Return [X, Y] of the center of cell containing provided text 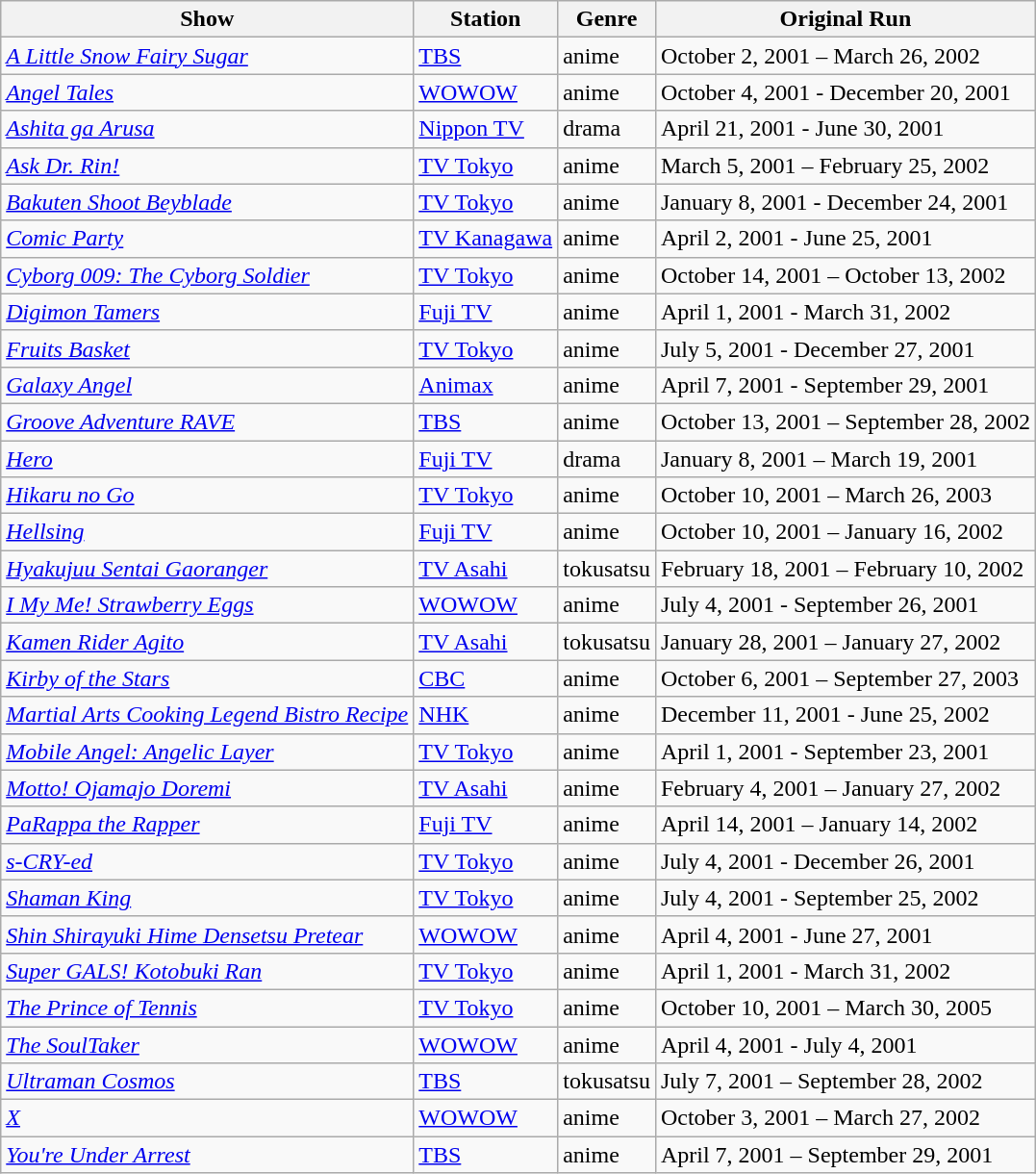
Hikaru no Go [208, 496]
s-CRY-ed [208, 861]
PaRappa the Rapper [208, 825]
March 5, 2001 – February 25, 2002 [845, 166]
Kirby of the Stars [208, 678]
January 8, 2001 – March 19, 2001 [845, 459]
A Little Snow Fairy Sugar [208, 56]
October 10, 2001 – January 16, 2002 [845, 532]
April 14, 2001 – January 14, 2002 [845, 825]
July 4, 2001 - September 25, 2002 [845, 898]
CBC [486, 678]
The SoulTaker [208, 1044]
Bakuten Shoot Beyblade [208, 202]
Galaxy Angel [208, 385]
October 3, 2001 – March 27, 2002 [845, 1118]
You're Under Arrest [208, 1155]
July 4, 2001 - December 26, 2001 [845, 861]
Mobile Angel: Angelic Layer [208, 752]
October 4, 2001 - December 20, 2001 [845, 92]
Genre [607, 19]
Cyborg 009: The Cyborg Soldier [208, 275]
October 6, 2001 – September 27, 2003 [845, 678]
Digimon Tamers [208, 312]
April 7, 2001 - September 29, 2001 [845, 385]
Motto! Ojamajo Doremi [208, 788]
October 13, 2001 – September 28, 2002 [845, 421]
Ultraman Cosmos [208, 1082]
Shaman King [208, 898]
Animax [486, 385]
January 8, 2001 - December 24, 2001 [845, 202]
April 2, 2001 - June 25, 2001 [845, 239]
October 10, 2001 – March 30, 2005 [845, 1008]
April 7, 2001 – September 29, 2001 [845, 1155]
Station [486, 19]
Ashita ga Arusa [208, 129]
December 11, 2001 - June 25, 2002 [845, 715]
Groove Adventure RAVE [208, 421]
Nippon TV [486, 129]
Martial Arts Cooking Legend Bistro Recipe [208, 715]
TV Kanagawa [486, 239]
Hyakujuu Sentai Gaoranger [208, 569]
July 5, 2001 - December 27, 2001 [845, 348]
Super GALS! Kotobuki Ran [208, 971]
April 21, 2001 - June 30, 2001 [845, 129]
Fruits Basket [208, 348]
October 14, 2001 – October 13, 2002 [845, 275]
Ask Dr. Rin! [208, 166]
Comic Party [208, 239]
April 1, 2001 - September 23, 2001 [845, 752]
I My Me! Strawberry Eggs [208, 605]
Hero [208, 459]
October 10, 2001 – March 26, 2003 [845, 496]
Kamen Rider Agito [208, 642]
October 2, 2001 – March 26, 2002 [845, 56]
Hellsing [208, 532]
Show [208, 19]
July 4, 2001 - September 26, 2001 [845, 605]
January 28, 2001 – January 27, 2002 [845, 642]
February 4, 2001 – January 27, 2002 [845, 788]
X [208, 1118]
February 18, 2001 – February 10, 2002 [845, 569]
April 4, 2001 - June 27, 2001 [845, 934]
Original Run [845, 19]
Angel Tales [208, 92]
NHK [486, 715]
The Prince of Tennis [208, 1008]
Shin Shirayuki Hime Densetsu Pretear [208, 934]
July 7, 2001 – September 28, 2002 [845, 1082]
April 4, 2001 - July 4, 2001 [845, 1044]
